Return the (x, y) coordinate for the center point of the cell that contains the specified text.  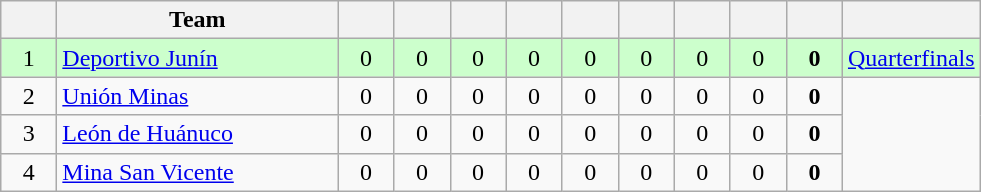
Unión Minas (198, 96)
1 (29, 58)
Mina San Vicente (198, 172)
3 (29, 134)
2 (29, 96)
Team (198, 20)
León de Huánuco (198, 134)
Quarterfinals (911, 58)
Deportivo Junín (198, 58)
4 (29, 172)
